Detect which cell encompasses the target text, then output its [x, y] center coordinate. 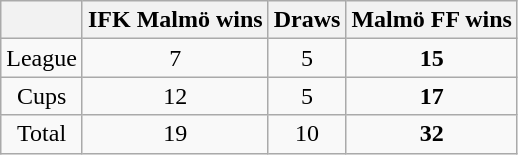
10 [307, 134]
Total [42, 134]
12 [175, 96]
15 [432, 58]
17 [432, 96]
19 [175, 134]
Draws [307, 20]
IFK Malmö wins [175, 20]
7 [175, 58]
League [42, 58]
Malmö FF wins [432, 20]
32 [432, 134]
Cups [42, 96]
